Return (X, Y) of the center of cell containing provided text 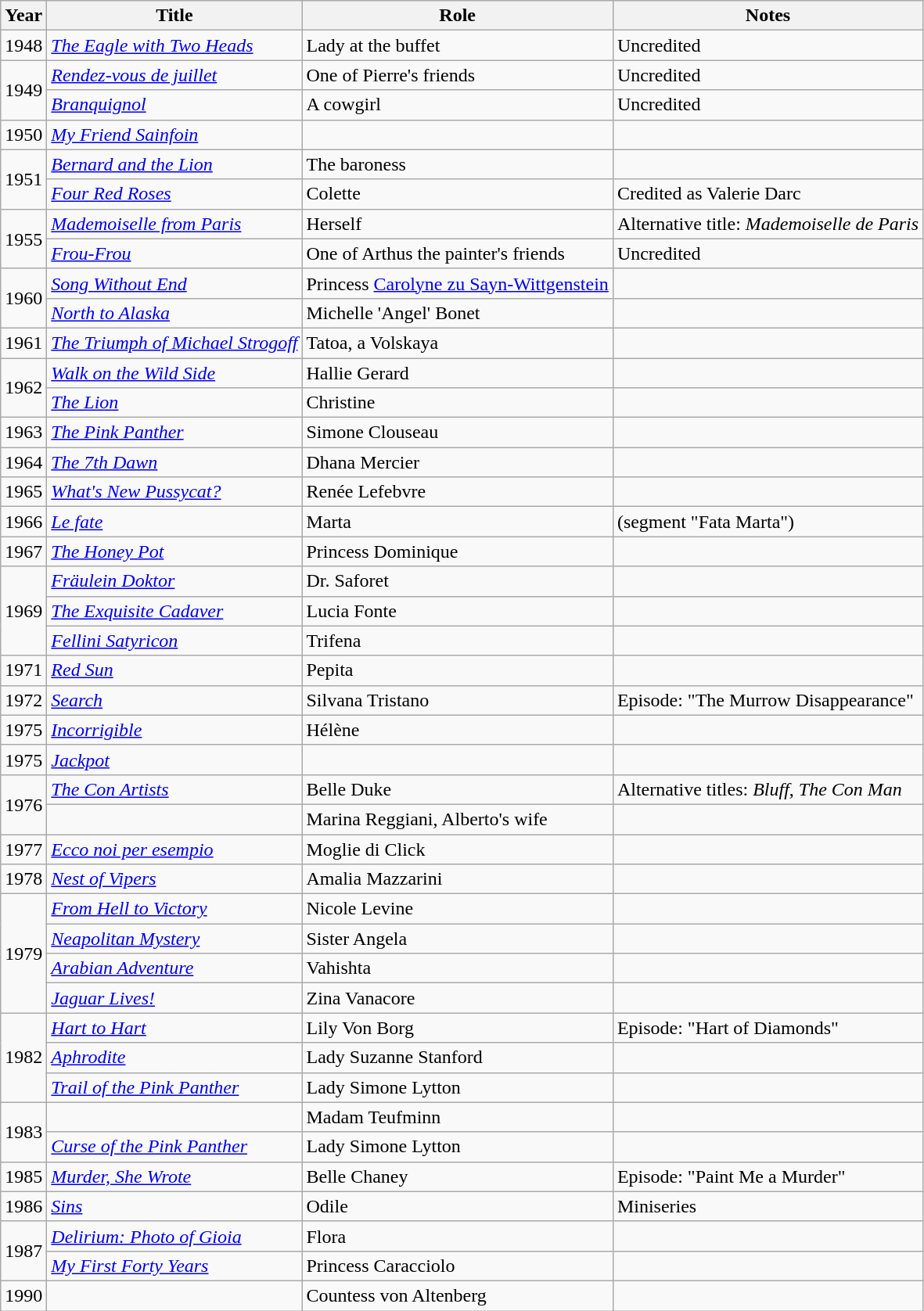
The Pink Panther (174, 433)
Incorrigible (174, 730)
1978 (23, 879)
1985 (23, 1176)
1960 (23, 298)
Title (174, 16)
Herself (457, 224)
Le fate (174, 522)
1976 (23, 804)
Delirium: Photo of Gioia (174, 1236)
From Hell to Victory (174, 909)
Trifena (457, 641)
Trail of the Pink Panther (174, 1087)
1986 (23, 1206)
Neapolitan Mystery (174, 939)
1966 (23, 522)
(segment "Fata Marta") (768, 522)
The Exquisite Cadaver (174, 611)
The Triumph of Michael Strogoff (174, 343)
Alternative titles: Bluff, The Con Man (768, 789)
Sins (174, 1206)
Curse of the Pink Panther (174, 1147)
Pepita (457, 670)
My First Forty Years (174, 1266)
Credited as Valerie Darc (768, 194)
Red Sun (174, 670)
1967 (23, 551)
1982 (23, 1058)
Belle Duke (457, 789)
North to Alaska (174, 313)
Mademoiselle from Paris (174, 224)
1979 (23, 954)
Fräulein Doktor (174, 581)
Jackpot (174, 760)
A cowgirl (457, 105)
Michelle 'Angel' Bonet (457, 313)
The Honey Pot (174, 551)
Princess Caracciolo (457, 1266)
Flora (457, 1236)
Lucia Fonte (457, 611)
1948 (23, 45)
Nest of Vipers (174, 879)
Nicole Levine (457, 909)
1961 (23, 343)
Episode: "The Murrow Disappearance" (768, 700)
Vahishta (457, 968)
Odile (457, 1206)
Silvana Tristano (457, 700)
1955 (23, 239)
Rendez-vous de juillet (174, 75)
What's New Pussycat? (174, 492)
The Con Artists (174, 789)
Notes (768, 16)
1971 (23, 670)
Ecco noi per esempio (174, 849)
1972 (23, 700)
One of Pierre's friends (457, 75)
1965 (23, 492)
Tatoa, a Volskaya (457, 343)
Aphrodite (174, 1058)
Fellini Satyricon (174, 641)
Branquignol (174, 105)
Dr. Saforet (457, 581)
Miniseries (768, 1206)
One of Arthus the painter's friends (457, 253)
Christine (457, 403)
Episode: "Paint Me a Murder" (768, 1176)
Lady Suzanne Stanford (457, 1058)
Hart to Hart (174, 1028)
1962 (23, 388)
Belle Chaney (457, 1176)
The baroness (457, 164)
Simone Clouseau (457, 433)
Marina Reggiani, Alberto's wife (457, 819)
1969 (23, 611)
Moglie di Click (457, 849)
1977 (23, 849)
Arabian Adventure (174, 968)
The Eagle with Two Heads (174, 45)
1987 (23, 1251)
Role (457, 16)
Bernard and the Lion (174, 164)
Four Red Roses (174, 194)
My Friend Sainfoin (174, 135)
Dhana Mercier (457, 462)
1951 (23, 179)
Lady at the buffet (457, 45)
1949 (23, 90)
Princess Dominique (457, 551)
1964 (23, 462)
Alternative title: Mademoiselle de Paris (768, 224)
The 7th Dawn (174, 462)
The Lion (174, 403)
Hélène (457, 730)
Hallie Gerard (457, 373)
1983 (23, 1132)
Princess Carolyne zu Sayn-Wittgenstein (457, 283)
1990 (23, 1295)
Frou-Frou (174, 253)
Colette (457, 194)
Walk on the Wild Side (174, 373)
Lily Von Borg (457, 1028)
Sister Angela (457, 939)
Countess von Altenberg (457, 1295)
Search (174, 700)
Amalia Mazzarini (457, 879)
Renée Lefebvre (457, 492)
1950 (23, 135)
Murder, She Wrote (174, 1176)
Song Without End (174, 283)
Marta (457, 522)
Year (23, 16)
Madam Teufminn (457, 1117)
Jaguar Lives! (174, 998)
Episode: "Hart of Diamonds" (768, 1028)
Zina Vanacore (457, 998)
1963 (23, 433)
